Scan for the cell matching the given text and deliver its (x, y) coordinate at center. 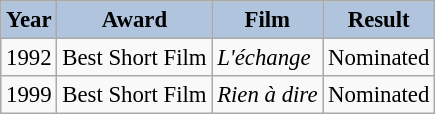
Result (379, 20)
1999 (29, 95)
1992 (29, 58)
Year (29, 20)
Award (134, 20)
Film (268, 20)
L'échange (268, 58)
Rien à dire (268, 95)
